For the text-containing cell, return its midpoint in (X, Y) coordinate format. 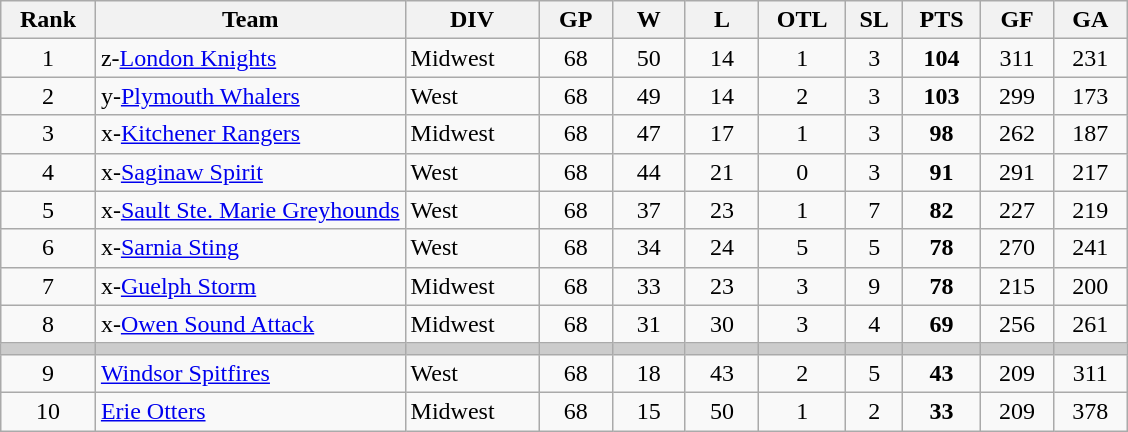
261 (1090, 324)
270 (1016, 248)
82 (942, 210)
173 (1090, 96)
98 (942, 134)
31 (648, 324)
91 (942, 172)
47 (648, 134)
z-London Knights (250, 58)
104 (942, 58)
262 (1016, 134)
6 (48, 248)
217 (1090, 172)
291 (1016, 172)
GP (576, 20)
OTL (802, 20)
241 (1090, 248)
DIV (472, 20)
Windsor Spitfires (250, 373)
299 (1016, 96)
24 (722, 248)
17 (722, 134)
231 (1090, 58)
Team (250, 20)
W (648, 20)
x-Sault Ste. Marie Greyhounds (250, 210)
GA (1090, 20)
0 (802, 172)
21 (722, 172)
8 (48, 324)
x-Kitchener Rangers (250, 134)
200 (1090, 286)
x-Saginaw Spirit (250, 172)
L (722, 20)
30 (722, 324)
34 (648, 248)
49 (648, 96)
x-Guelph Storm (250, 286)
GF (1016, 20)
x-Sarnia Sting (250, 248)
y-Plymouth Whalers (250, 96)
215 (1016, 286)
Erie Otters (250, 411)
103 (942, 96)
219 (1090, 210)
37 (648, 210)
15 (648, 411)
10 (48, 411)
187 (1090, 134)
256 (1016, 324)
69 (942, 324)
PTS (942, 20)
44 (648, 172)
378 (1090, 411)
18 (648, 373)
x-Owen Sound Attack (250, 324)
227 (1016, 210)
SL (874, 20)
Rank (48, 20)
